Extract the [X, Y] coordinate from the center of the cell holding the provided text.  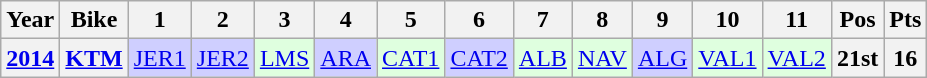
4 [346, 20]
VAL2 [796, 58]
JER2 [222, 58]
JER1 [160, 58]
2014 [30, 58]
5 [410, 20]
KTM [94, 58]
3 [284, 20]
16 [906, 58]
ALG [662, 58]
Pts [906, 20]
2 [222, 20]
CAT1 [410, 58]
ARA [346, 58]
8 [602, 20]
11 [796, 20]
7 [542, 20]
Bike [94, 20]
ALB [542, 58]
10 [728, 20]
NAV [602, 58]
CAT2 [479, 58]
6 [479, 20]
VAL1 [728, 58]
LMS [284, 58]
21st [857, 58]
9 [662, 20]
Pos [857, 20]
Year [30, 20]
1 [160, 20]
